Scan for the cell matching the given text and deliver its (X, Y) coordinate at center. 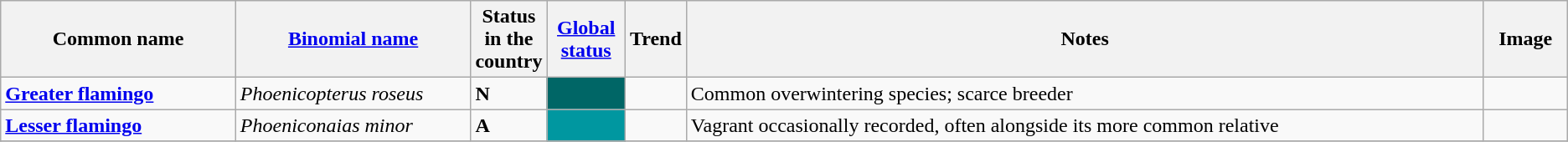
Common name (119, 39)
Binomial name (353, 39)
Vagrant occasionally recorded, often alongside its more common relative (1085, 125)
Image (1525, 39)
Trend (655, 39)
Notes (1085, 39)
A (509, 125)
Phoenicopterus roseus (353, 94)
Lesser flamingo (119, 125)
Phoeniconaias minor (353, 125)
Greater flamingo (119, 94)
N (509, 94)
Status in the country (509, 39)
Global status (586, 39)
Common overwintering species; scarce breeder (1085, 94)
